Determine the [X, Y] coordinate at the center of the cell enclosing the given text.  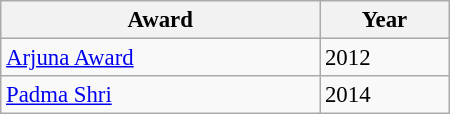
Padma Shri [160, 95]
Award [160, 20]
2012 [385, 58]
Arjuna Award [160, 58]
Year [385, 20]
2014 [385, 95]
